Pinpoint the cell where the given text exists, returning its [X, Y] midpoint coordinate. 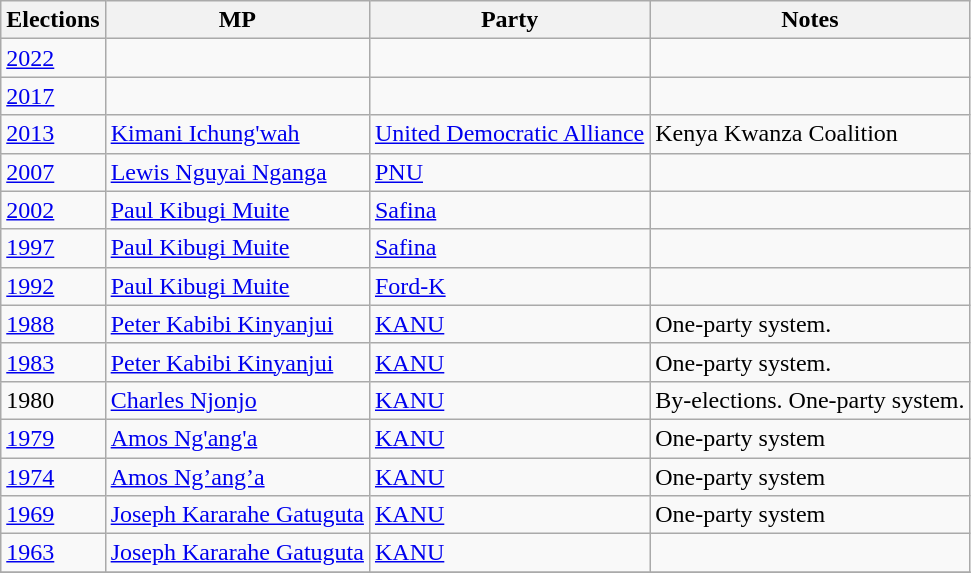
2002 [53, 210]
1974 [53, 477]
1992 [53, 286]
Lewis Nguyai Nganga [237, 172]
1969 [53, 515]
1997 [53, 248]
2007 [53, 172]
Amos Ng’ang’a [237, 477]
Notes [810, 20]
PNU [509, 172]
1979 [53, 438]
MP [237, 20]
2013 [53, 134]
Charles Njonjo [237, 400]
Elections [53, 20]
1980 [53, 400]
Kimani Ichung'wah [237, 134]
Amos Ng'ang'a [237, 438]
1983 [53, 362]
By-elections. One-party system. [810, 400]
Ford-K [509, 286]
2022 [53, 58]
1963 [53, 553]
United Democratic Alliance [509, 134]
Kenya Kwanza Coalition [810, 134]
1988 [53, 324]
Party [509, 20]
2017 [53, 96]
